Output the (x, y) coordinate of the center of the cell containing the given text.  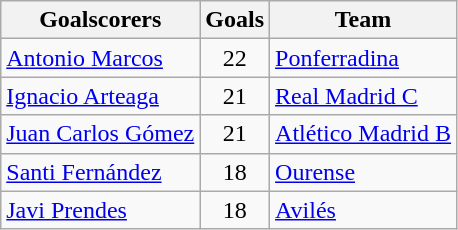
Ignacio Arteaga (100, 96)
Antonio Marcos (100, 58)
22 (235, 58)
Juan Carlos Gómez (100, 134)
Goals (235, 20)
Real Madrid C (364, 96)
Ponferradina (364, 58)
Goalscorers (100, 20)
Ourense (364, 172)
Santi Fernández (100, 172)
Team (364, 20)
Javi Prendes (100, 210)
Atlético Madrid B (364, 134)
Avilés (364, 210)
